Identify which cell holds the provided text, then report its [x, y] central coordinate. 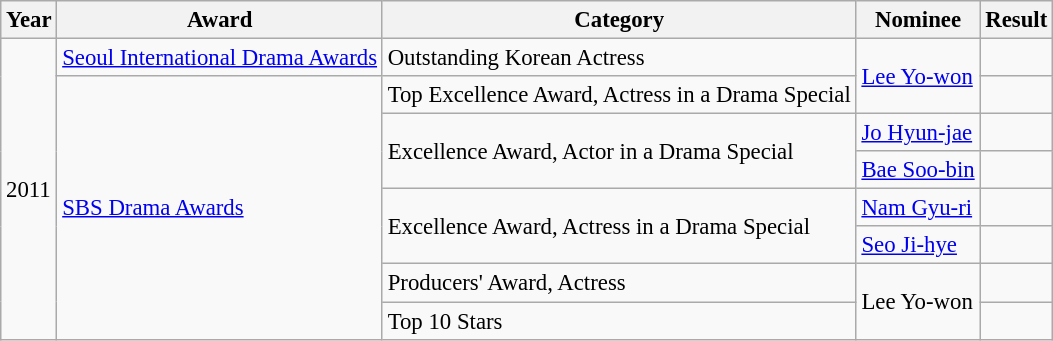
SBS Drama Awards [220, 208]
Bae Soo-bin [918, 170]
Jo Hyun-jae [918, 133]
Seo Ji-hye [918, 245]
Top 10 Stars [619, 321]
Nominee [918, 20]
Top Excellence Award, Actress in a Drama Special [619, 95]
Outstanding Korean Actress [619, 58]
Seoul International Drama Awards [220, 58]
Excellence Award, Actor in a Drama Special [619, 152]
Producers' Award, Actress [619, 283]
Result [1016, 20]
Award [220, 20]
Year [29, 20]
2011 [29, 190]
Excellence Award, Actress in a Drama Special [619, 226]
Category [619, 20]
Nam Gyu-ri [918, 208]
